Return the [x, y] coordinate for the center point of the cell that contains the specified text.  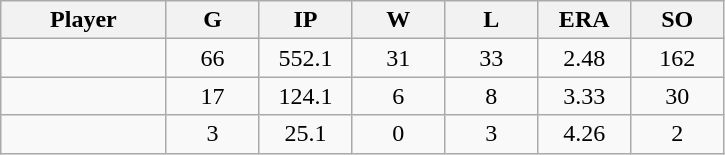
6 [398, 96]
0 [398, 134]
33 [492, 58]
31 [398, 58]
3.33 [584, 96]
552.1 [306, 58]
Player [84, 20]
IP [306, 20]
G [212, 20]
162 [678, 58]
2.48 [584, 58]
SO [678, 20]
124.1 [306, 96]
4.26 [584, 134]
8 [492, 96]
25.1 [306, 134]
W [398, 20]
L [492, 20]
17 [212, 96]
2 [678, 134]
66 [212, 58]
ERA [584, 20]
30 [678, 96]
